Find where the given text appears and provide that cell's center as [x, y] coordinate. 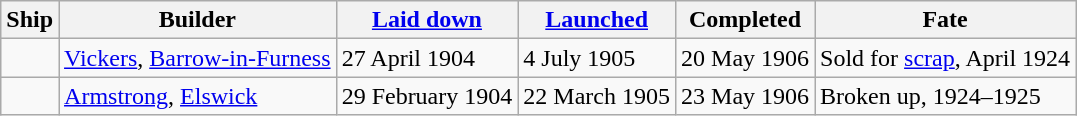
Completed [746, 20]
27 April 1904 [427, 58]
20 May 1906 [746, 58]
Laid down [427, 20]
22 March 1905 [597, 96]
Builder [198, 20]
Sold for scrap, April 1924 [946, 58]
Fate [946, 20]
Ship [30, 20]
Vickers, Barrow-in-Furness [198, 58]
Armstrong, Elswick [198, 96]
Broken up, 1924–1925 [946, 96]
4 July 1905 [597, 58]
23 May 1906 [746, 96]
Launched [597, 20]
29 February 1904 [427, 96]
